Find where the given text appears and provide that cell's center as (X, Y) coordinate. 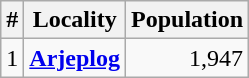
Arjeplog (75, 58)
1 (12, 58)
Population (188, 20)
Locality (75, 20)
1,947 (188, 58)
# (12, 20)
